Return the (x, y) coordinate for the center point of the cell that contains the specified text.  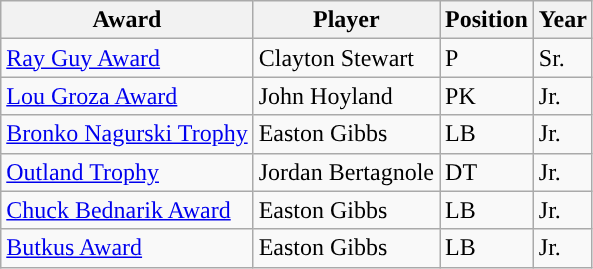
Chuck Bednarik Award (127, 210)
DT (487, 172)
Bronko Nagurski Trophy (127, 134)
Lou Groza Award (127, 96)
Year (562, 20)
Position (487, 20)
John Hoyland (346, 96)
Clayton Stewart (346, 58)
Ray Guy Award (127, 58)
Sr. (562, 58)
Outland Trophy (127, 172)
Player (346, 20)
P (487, 58)
Butkus Award (127, 248)
Award (127, 20)
Jordan Bertagnole (346, 172)
PK (487, 96)
